From the cell containing the given text, extract its center point as (x, y) coordinate. 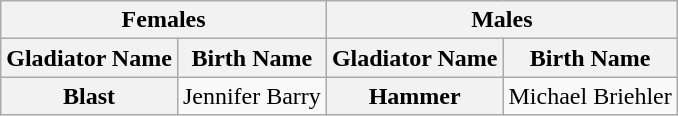
Hammer (414, 96)
Females (164, 20)
Males (502, 20)
Michael Briehler (590, 96)
Jennifer Barry (252, 96)
Blast (90, 96)
